For the text-containing cell, return its midpoint in [x, y] coordinate format. 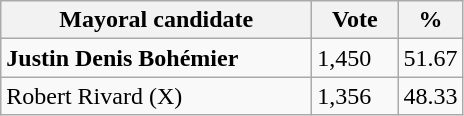
1,450 [355, 58]
Vote [355, 20]
51.67 [430, 58]
48.33 [430, 96]
Robert Rivard (X) [156, 96]
Mayoral candidate [156, 20]
1,356 [355, 96]
% [430, 20]
Justin Denis Bohémier [156, 58]
